Pinpoint the cell where the given text exists, returning its [x, y] midpoint coordinate. 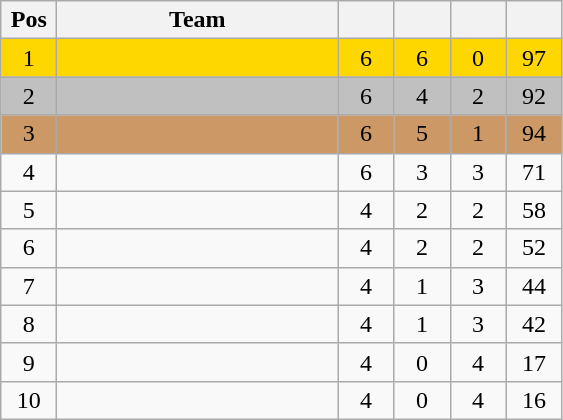
44 [534, 286]
94 [534, 134]
8 [29, 324]
7 [29, 286]
97 [534, 58]
9 [29, 362]
16 [534, 400]
92 [534, 96]
Pos [29, 20]
Team [198, 20]
42 [534, 324]
17 [534, 362]
71 [534, 172]
52 [534, 248]
10 [29, 400]
58 [534, 210]
